Scan for the cell matching the given text and deliver its [x, y] coordinate at center. 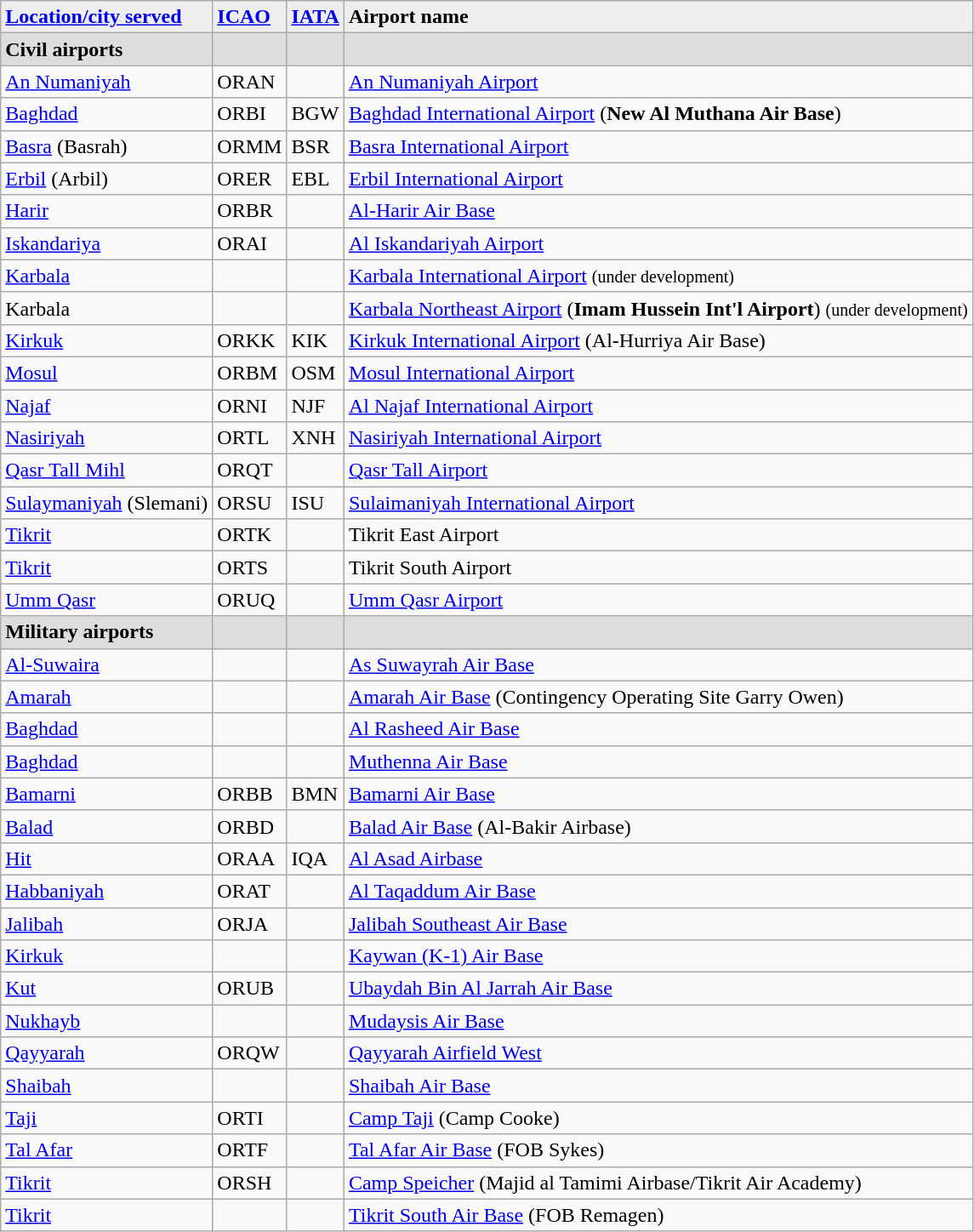
ORTI [250, 1118]
ORBD [250, 826]
Al Najaf International Airport [658, 406]
ORBM [250, 373]
Al Taqaddum Air Base [658, 891]
ORTK [250, 535]
ORNI [250, 406]
EBL [316, 179]
ORQW [250, 1053]
Tikrit East Airport [658, 535]
ORBR [250, 211]
Basra International Airport [658, 146]
BMN [316, 794]
ORKK [250, 340]
Hit [107, 858]
KIK [316, 340]
Basra (Basrah) [107, 146]
Al Asad Airbase [658, 858]
ORAA [250, 858]
ORMM [250, 146]
Nasiriyah [107, 438]
As Suwayrah Air Base [658, 664]
Umm Qasr [107, 600]
Military airports [107, 632]
XNH [316, 438]
Amarah Air Base (Contingency Operating Site Garry Owen) [658, 697]
Balad Air Base (Al-Bakir Airbase) [658, 826]
Muthenna Air Base [658, 761]
Airport name [658, 17]
Mosul [107, 373]
Nukhayb [107, 1021]
Mosul International Airport [658, 373]
Qasr Tall Airport [658, 471]
Baghdad International Airport (New Al Muthana Air Base) [658, 114]
Shaibah [107, 1086]
Karbala International Airport (under development) [658, 276]
Al-Suwaira [107, 664]
ISU [316, 503]
Camp Speicher (Majid al Tamimi Airbase/Tikrit Air Academy) [658, 1183]
Nasiriyah International Airport [658, 438]
ORAI [250, 243]
ORER [250, 179]
ICAO [250, 17]
Mudaysis Air Base [658, 1021]
ORTL [250, 438]
Harir [107, 211]
Tal Afar Air Base (FOB Sykes) [658, 1150]
Bamarni Air Base [658, 794]
Amarah [107, 697]
Qasr Tall Mihl [107, 471]
ORTF [250, 1150]
Jalibah Southeast Air Base [658, 923]
ORBI [250, 114]
Qayyarah [107, 1053]
Tal Afar [107, 1150]
Tikrit South Air Base (FOB Remagen) [658, 1215]
Jalibah [107, 923]
Kut [107, 989]
BGW [316, 114]
An Numaniyah [107, 82]
Bamarni [107, 794]
Najaf [107, 406]
IATA [316, 17]
An Numaniyah Airport [658, 82]
Taji [107, 1118]
BSR [316, 146]
ORUQ [250, 600]
ORAT [250, 891]
Balad [107, 826]
NJF [316, 406]
Erbil International Airport [658, 179]
OSM [316, 373]
ORUB [250, 989]
ORSU [250, 503]
ORAN [250, 82]
Camp Taji (Camp Cooke) [658, 1118]
Qayyarah Airfield West [658, 1053]
Civil airports [107, 49]
Kaywan (K-1) Air Base [658, 956]
Karbala Northeast Airport (Imam Hussein Int'l Airport) (under development) [658, 308]
ORTS [250, 568]
Al Iskandariyah Airport [658, 243]
ORJA [250, 923]
Sulaymaniyah (Slemani) [107, 503]
Tikrit South Airport [658, 568]
Al-Harir Air Base [658, 211]
Umm Qasr Airport [658, 600]
IQA [316, 858]
Shaibah Air Base [658, 1086]
Habbaniyah [107, 891]
Iskandariya [107, 243]
Location/city served [107, 17]
ORBB [250, 794]
Erbil (Arbil) [107, 179]
Ubaydah Bin Al Jarrah Air Base [658, 989]
Sulaimaniyah International Airport [658, 503]
Al Rasheed Air Base [658, 729]
ORSH [250, 1183]
Kirkuk International Airport (Al-Hurriya Air Base) [658, 340]
ORQT [250, 471]
